Detect which cell encompasses the target text, then output its (X, Y) center coordinate. 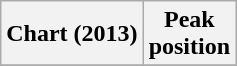
Chart (2013) (72, 34)
Peak position (189, 34)
